Return the [x, y] coordinate for the center point of the cell that contains the specified text.  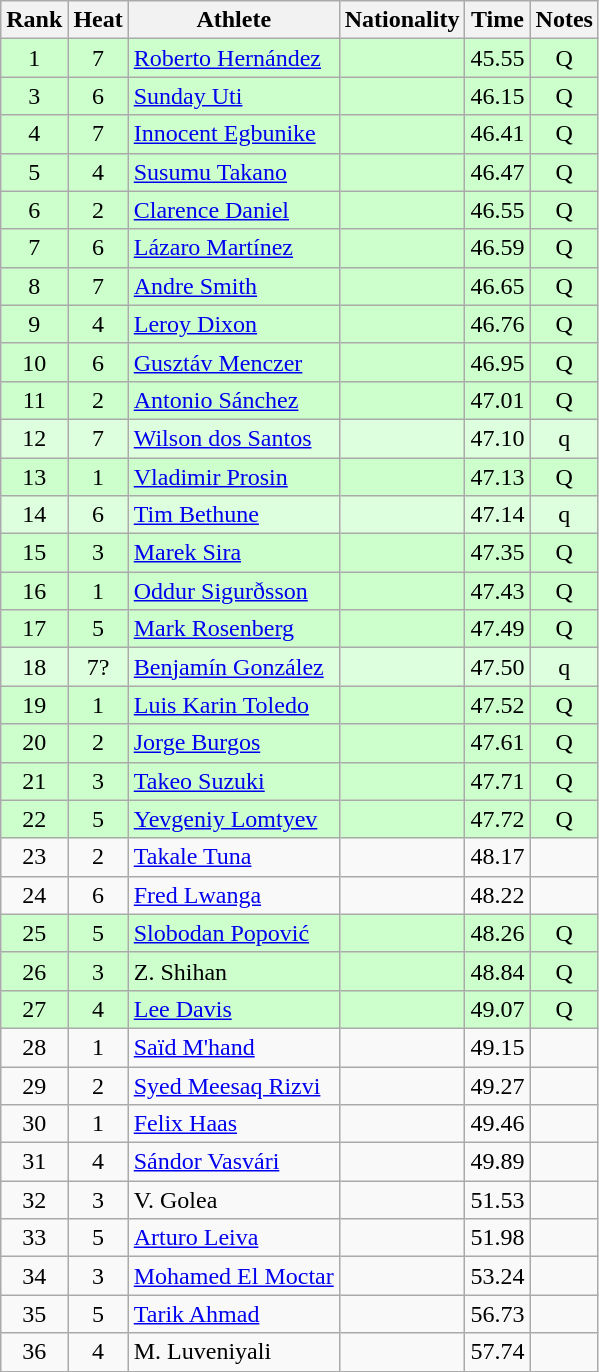
47.71 [498, 781]
12 [34, 438]
20 [34, 743]
11 [34, 400]
Innocent Egbunike [234, 134]
51.53 [498, 1200]
26 [34, 971]
15 [34, 553]
Tim Bethune [234, 515]
48.22 [498, 895]
Mohamed El Moctar [234, 1276]
49.15 [498, 1047]
21 [34, 781]
47.50 [498, 667]
45.55 [498, 58]
Takeo Suzuki [234, 781]
Slobodan Popović [234, 933]
46.47 [498, 172]
9 [34, 324]
49.07 [498, 1009]
14 [34, 515]
M. Luveniyali [234, 1352]
47.72 [498, 819]
Jorge Burgos [234, 743]
Oddur Sigurðsson [234, 591]
27 [34, 1009]
Notes [564, 20]
48.84 [498, 971]
Lee Davis [234, 1009]
46.15 [498, 96]
23 [34, 857]
46.55 [498, 210]
49.46 [498, 1124]
Takale Tuna [234, 857]
Luis Karin Toledo [234, 705]
46.76 [498, 324]
46.41 [498, 134]
49.27 [498, 1085]
Nationality [402, 20]
Wilson dos Santos [234, 438]
47.10 [498, 438]
8 [34, 286]
57.74 [498, 1352]
Arturo Leiva [234, 1238]
16 [34, 591]
Yevgeniy Lomtyev [234, 819]
47.43 [498, 591]
Andre Smith [234, 286]
51.98 [498, 1238]
V. Golea [234, 1200]
Time [498, 20]
35 [34, 1314]
47.13 [498, 477]
36 [34, 1352]
13 [34, 477]
Tarik Ahmad [234, 1314]
19 [34, 705]
33 [34, 1238]
Heat [98, 20]
24 [34, 895]
Gusztáv Menczer [234, 362]
25 [34, 933]
47.01 [498, 400]
47.49 [498, 629]
Sándor Vasvári [234, 1162]
Felix Haas [234, 1124]
Vladimir Prosin [234, 477]
31 [34, 1162]
47.35 [498, 553]
Mark Rosenberg [234, 629]
Saïd M'hand [234, 1047]
Z. Shihan [234, 971]
32 [34, 1200]
49.89 [498, 1162]
48.17 [498, 857]
29 [34, 1085]
Athlete [234, 20]
10 [34, 362]
53.24 [498, 1276]
47.52 [498, 705]
18 [34, 667]
Antonio Sánchez [234, 400]
Rank [34, 20]
Fred Lwanga [234, 895]
Leroy Dixon [234, 324]
Syed Meesaq Rizvi [234, 1085]
Susumu Takano [234, 172]
Lázaro Martínez [234, 248]
30 [34, 1124]
46.59 [498, 248]
48.26 [498, 933]
17 [34, 629]
Marek Sira [234, 553]
28 [34, 1047]
Clarence Daniel [234, 210]
34 [34, 1276]
47.14 [498, 515]
46.95 [498, 362]
7? [98, 667]
Roberto Hernández [234, 58]
47.61 [498, 743]
Benjamín González [234, 667]
46.65 [498, 286]
Sunday Uti [234, 96]
56.73 [498, 1314]
22 [34, 819]
